Find where the given text appears and provide that cell's center as (x, y) coordinate. 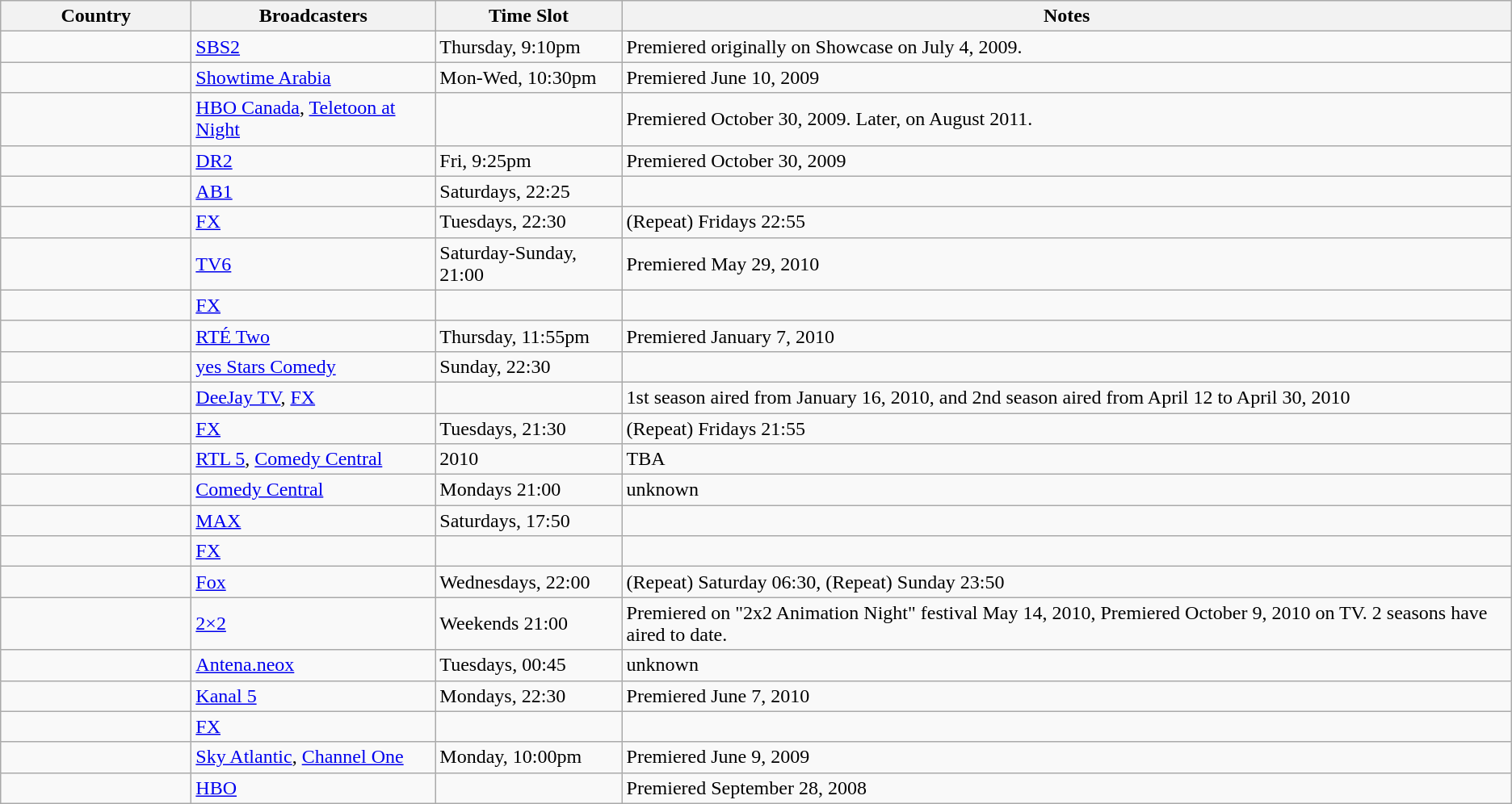
Kanal 5 (313, 696)
Showtime Arabia (313, 77)
DR2 (313, 161)
SBS2 (313, 47)
MAX (313, 521)
Saturday-Sunday, 21:00 (528, 263)
Country (96, 16)
Fri, 9:25pm (528, 161)
Tuesdays, 22:30 (528, 222)
Antena.neox (313, 665)
Premiered October 30, 2009. Later, on August 2011. (1066, 119)
Tuesdays, 00:45 (528, 665)
Wednesdays, 22:00 (528, 582)
Premiered originally on Showcase on July 4, 2009. (1066, 47)
2010 (528, 459)
Premiered June 10, 2009 (1066, 77)
Premiered October 30, 2009 (1066, 161)
Monday, 10:00pm (528, 757)
Saturdays, 22:25 (528, 191)
1st season aired from January 16, 2010, and 2nd season aired from April 12 to April 30, 2010 (1066, 397)
Premiered May 29, 2010 (1066, 263)
Thursday, 9:10pm (528, 47)
Premiered June 7, 2010 (1066, 696)
yes Stars Comedy (313, 366)
Mondays, 22:30 (528, 696)
Premiered June 9, 2009 (1066, 757)
Weekends 21:00 (528, 623)
(Repeat) Saturday 06:30, (Repeat) Sunday 23:50 (1066, 582)
Sky Atlantic, Channel One (313, 757)
TV6 (313, 263)
Fox (313, 582)
RTL 5, Comedy Central (313, 459)
HBO (313, 788)
DeeJay TV, FX (313, 397)
Mon-Wed, 10:30pm (528, 77)
Sunday, 22:30 (528, 366)
Premiered September 28, 2008 (1066, 788)
(Repeat) Fridays 22:55 (1066, 222)
TBA (1066, 459)
Notes (1066, 16)
2×2 (313, 623)
Thursday, 11:55pm (528, 336)
(Repeat) Fridays 21:55 (1066, 429)
HBO Canada, Teletoon at Night (313, 119)
Comedy Central (313, 490)
Tuesdays, 21:30 (528, 429)
Premiered on "2x2 Animation Night" festival May 14, 2010, Premiered October 9, 2010 on TV. 2 seasons have aired to date. (1066, 623)
Broadcasters (313, 16)
RTÉ Two (313, 336)
Premiered January 7, 2010 (1066, 336)
Mondays 21:00 (528, 490)
Saturdays, 17:50 (528, 521)
Time Slot (528, 16)
AB1 (313, 191)
